For the text-containing cell, return its midpoint in (x, y) coordinate format. 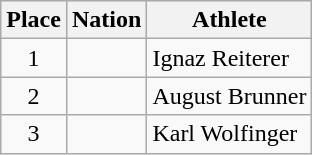
August Brunner (230, 96)
Karl Wolfinger (230, 134)
Nation (106, 20)
Athlete (230, 20)
Ignaz Reiterer (230, 58)
2 (34, 96)
Place (34, 20)
3 (34, 134)
1 (34, 58)
